Determine the (X, Y) coordinate at the center of the cell enclosing the given text.  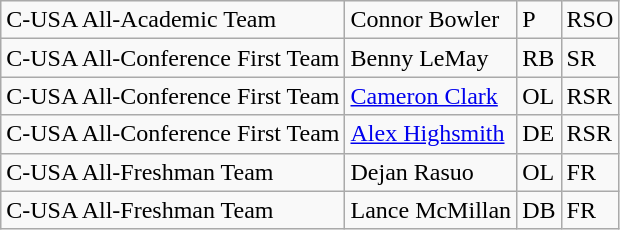
Cameron Clark (431, 96)
Benny LeMay (431, 58)
C-USA All-Academic Team (173, 20)
DB (539, 210)
Connor Bowler (431, 20)
RSO (590, 20)
RB (539, 58)
P (539, 20)
SR (590, 58)
DE (539, 134)
Lance McMillan (431, 210)
Alex Highsmith (431, 134)
Dejan Rasuo (431, 172)
